Scan for the cell matching the given text and deliver its [X, Y] coordinate at center. 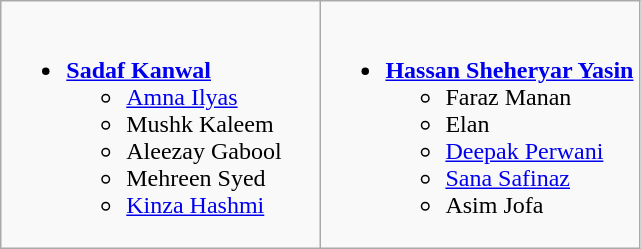
Sadaf KanwalAmna IlyasMushk KaleemAleezay GaboolMehreen SyedKinza Hashmi [160, 125]
Hassan Sheheryar YasinFaraz MananElanDeepak PerwaniSana SafinazAsim Jofa [480, 125]
